Find where the given text appears and provide that cell's center as (X, Y) coordinate. 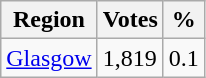
0.1 (184, 58)
Glasgow (49, 58)
Votes (130, 20)
Region (49, 20)
% (184, 20)
1,819 (130, 58)
